Capture the cell that displays the provided text and extract its [X, Y] central coordinate. 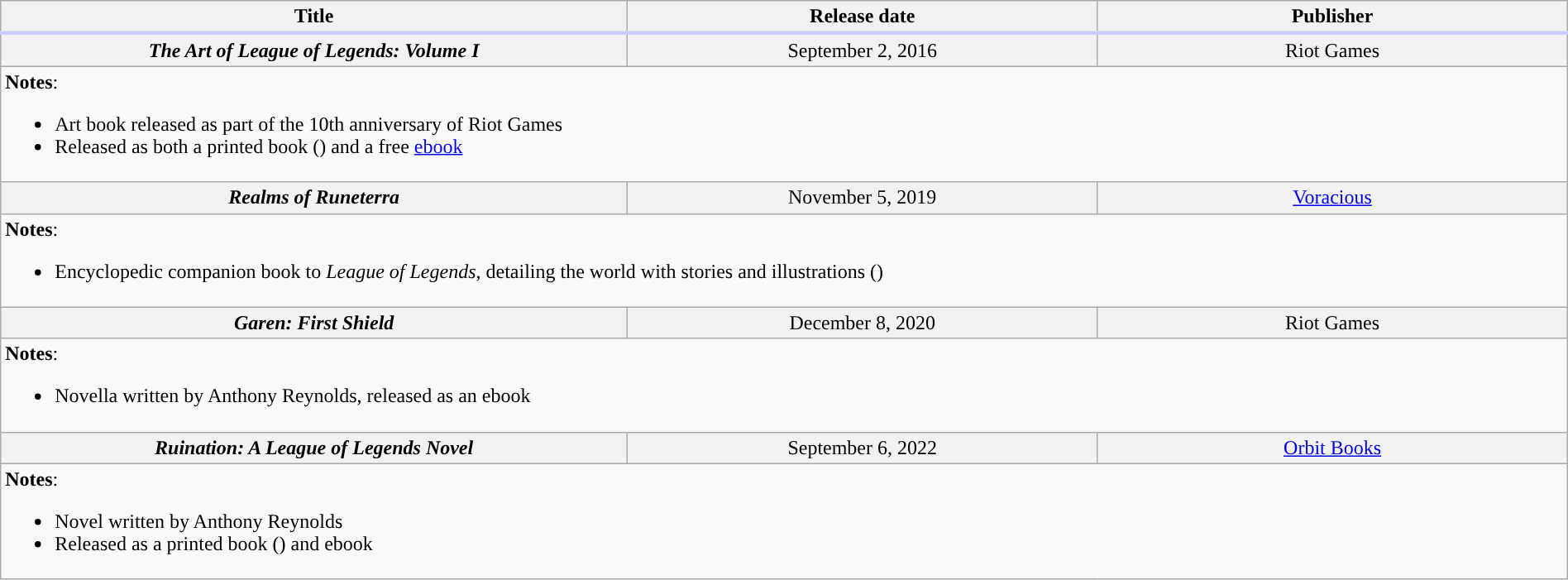
Publisher [1332, 17]
Notes:Art book released as part of the 10th anniversary of Riot GamesReleased as both a printed book () and a free ebook [784, 124]
December 8, 2020 [863, 323]
Title [314, 17]
Orbit Books [1332, 448]
Notes:Novel written by Anthony ReynoldsReleased as a printed book () and ebook [784, 521]
September 6, 2022 [863, 448]
The Art of League of Legends: Volume I [314, 50]
Voracious [1332, 198]
November 5, 2019 [863, 198]
Realms of Runeterra [314, 198]
September 2, 2016 [863, 50]
Garen: First Shield [314, 323]
Notes:Novella written by Anthony Reynolds, released as an ebook [784, 386]
Notes:Encyclopedic companion book to League of Legends, detailing the world with stories and illustrations () [784, 260]
Release date [863, 17]
Ruination: A League of Legends Novel [314, 448]
